Search for the cell housing the specified text and yield its (X, Y) center coordinate. 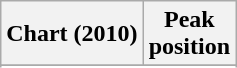
Peakposition (189, 34)
Chart (2010) (72, 34)
